Scan for the cell matching the given text and deliver its (x, y) coordinate at center. 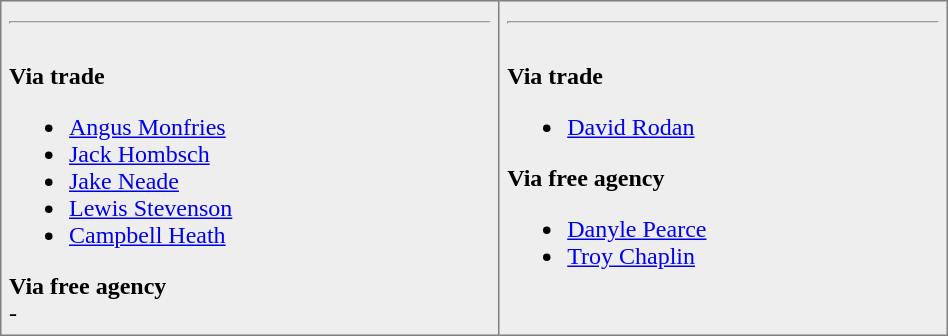
Via tradeDavid RodanVia free agencyDanyle PearceTroy Chaplin (723, 168)
Via tradeAngus MonfriesJack HombschJake NeadeLewis StevensonCampbell HeathVia free agency - (250, 168)
